Extract the [x, y] coordinate from the center of the cell holding the provided text.  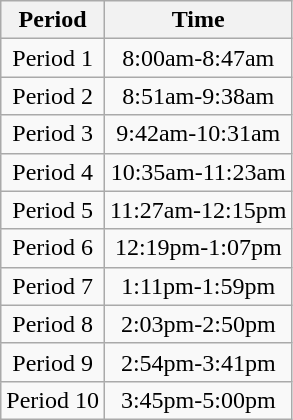
Time [198, 20]
Period 6 [53, 248]
Period 2 [53, 96]
11:27am-12:15pm [198, 210]
3:45pm-5:00pm [198, 400]
2:54pm-3:41pm [198, 362]
2:03pm-2:50pm [198, 324]
Period 10 [53, 400]
Period [53, 20]
Period 1 [53, 58]
8:00am-8:47am [198, 58]
Period 9 [53, 362]
9:42am-10:31am [198, 134]
8:51am-9:38am [198, 96]
Period 8 [53, 324]
1:11pm-1:59pm [198, 286]
10:35am-11:23am [198, 172]
Period 3 [53, 134]
Period 7 [53, 286]
12:19pm-1:07pm [198, 248]
Period 5 [53, 210]
Period 4 [53, 172]
